Locate the cell with the specified text and output its (X, Y) center coordinate. 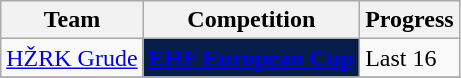
Competition (251, 20)
HŽRK Grude (72, 58)
Team (72, 20)
EHF European Cup (251, 58)
Last 16 (410, 58)
Progress (410, 20)
